Locate the cell with the specified text and output its [x, y] center coordinate. 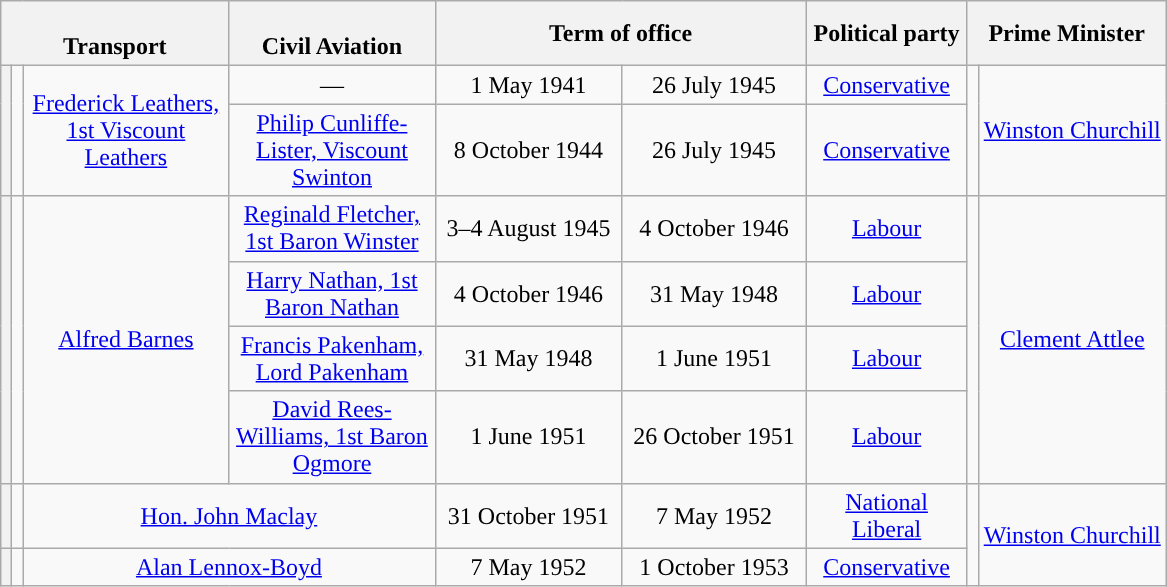
Philip Cunliffe-Lister, Viscount Swinton [332, 150]
Term of office [620, 34]
David Rees-Williams, 1st Baron Ogmore [332, 437]
Reginald Fletcher, 1st Baron Winster [332, 228]
Alan Lennox-Boyd [229, 567]
Hon. John Maclay [229, 516]
Transport [115, 34]
Frederick Leathers, 1st Viscount Leathers [126, 131]
8 October 1944 [528, 150]
Harry Nathan, 1st Baron Nathan [332, 294]
3–4 August 1945 [528, 228]
31 October 1951 [528, 516]
Clement Attlee [1072, 340]
Civil Aviation [332, 34]
Prime Minister [1066, 34]
National Liberal [886, 516]
26 October 1951 [714, 437]
— [332, 85]
Alfred Barnes [126, 340]
Francis Pakenham, Lord Pakenham [332, 358]
Political party [886, 34]
1 May 1941 [528, 85]
1 October 1953 [714, 567]
